Output the (X, Y) coordinate of the center of the cell containing the given text.  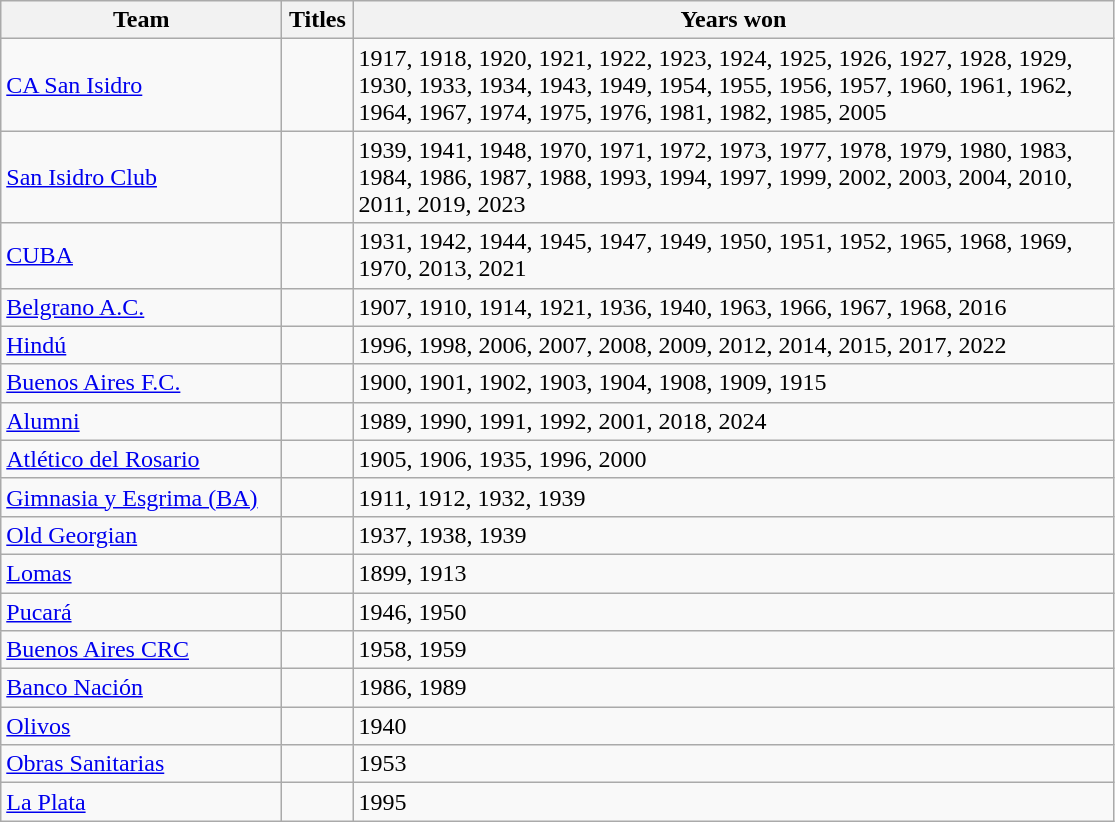
Lomas (142, 573)
Old Georgian (142, 535)
1995 (734, 802)
Buenos Aires CRC (142, 650)
Obras Sanitarias (142, 764)
1940 (734, 726)
1937, 1938, 1939 (734, 535)
San Isidro Club (142, 177)
1900, 1901, 1902, 1903, 1904, 1908, 1909, 1915 (734, 383)
La Plata (142, 802)
1989, 1990, 1991, 1992, 2001, 2018, 2024 (734, 421)
1907, 1910, 1914, 1921, 1936, 1940, 1963, 1966, 1967, 1968, 2016 (734, 307)
1958, 1959 (734, 650)
1911, 1912, 1932, 1939 (734, 497)
1946, 1950 (734, 611)
1953 (734, 764)
Buenos Aires F.C. (142, 383)
Years won (734, 20)
Olivos (142, 726)
CUBA (142, 256)
1905, 1906, 1935, 1996, 2000 (734, 459)
Hindú (142, 345)
Belgrano A.C. (142, 307)
Alumni (142, 421)
Titles (318, 20)
1996, 1998, 2006, 2007, 2008, 2009, 2012, 2014, 2015, 2017, 2022 (734, 345)
CA San Isidro (142, 85)
1931, 1942, 1944, 1945, 1947, 1949, 1950, 1951, 1952, 1965, 1968, 1969, 1970, 2013, 2021 (734, 256)
1899, 1913 (734, 573)
Pucará (142, 611)
Team (142, 20)
1986, 1989 (734, 688)
Banco Nación (142, 688)
Gimnasia y Esgrima (BA) (142, 497)
Atlético del Rosario (142, 459)
